Extract the [X, Y] coordinate from the center of the cell holding the provided text.  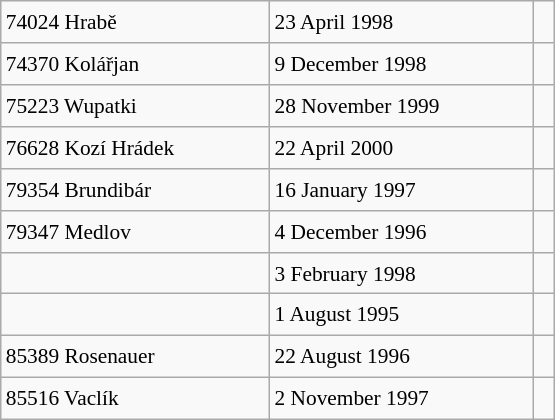
28 November 1999 [402, 106]
76628 Kozí Hrádek [136, 148]
22 April 2000 [402, 148]
3 February 1998 [402, 273]
74024 Hrabě [136, 22]
1 August 1995 [402, 315]
16 January 1997 [402, 189]
23 April 1998 [402, 22]
9 December 1998 [402, 64]
75223 Wupatki [136, 106]
22 August 1996 [402, 357]
74370 Kolářjan [136, 64]
85516 Vaclík [136, 399]
79347 Medlov [136, 231]
4 December 1996 [402, 231]
2 November 1997 [402, 399]
85389 Rosenauer [136, 357]
79354 Brundibár [136, 189]
